Search for the cell housing the specified text and yield its (X, Y) center coordinate. 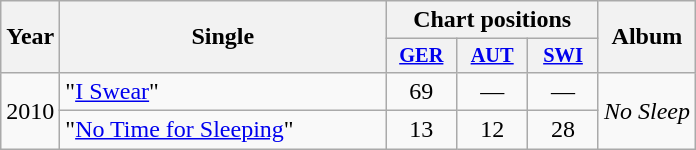
2010 (30, 110)
Single (223, 37)
SWI (564, 56)
13 (422, 130)
Album (646, 37)
Chart positions (492, 20)
GER (422, 56)
12 (492, 130)
Year (30, 37)
69 (422, 91)
28 (564, 130)
No Sleep (646, 110)
AUT (492, 56)
"No Time for Sleeping" (223, 130)
"I Swear" (223, 91)
